Return (x, y) of the center of cell containing provided text 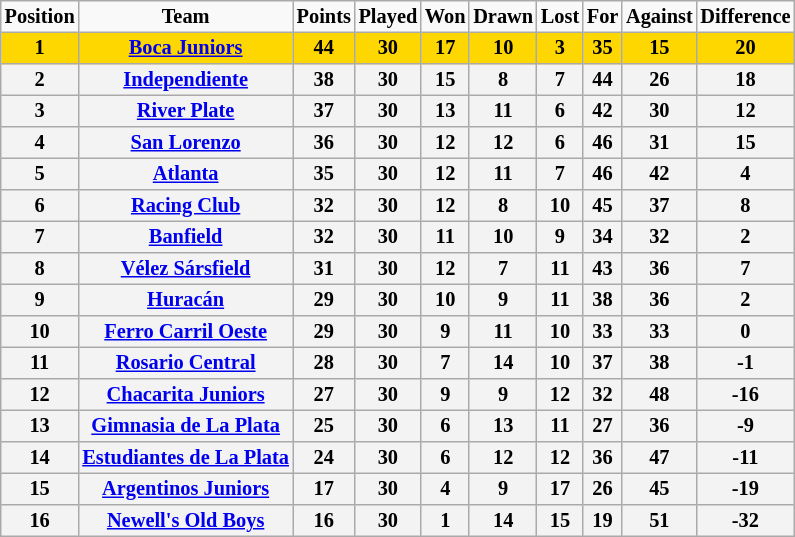
Estudiantes de La Plata (185, 458)
-1 (746, 363)
-9 (746, 426)
47 (659, 458)
River Plate (185, 111)
Team (185, 17)
Against (659, 17)
18 (746, 80)
Boca Juniors (185, 48)
5 (40, 174)
Vélez Sársfield (185, 269)
Newell's Old Boys (185, 521)
Drawn (503, 17)
28 (324, 363)
24 (324, 458)
-19 (746, 489)
51 (659, 521)
-32 (746, 521)
Chacarita Juniors (185, 395)
Ferro Carril Oeste (185, 332)
-16 (746, 395)
25 (324, 426)
Banfield (185, 237)
20 (746, 48)
Racing Club (185, 206)
Position (40, 17)
-11 (746, 458)
Atlanta (185, 174)
34 (602, 237)
Lost (560, 17)
Rosario Central (185, 363)
Won (445, 17)
43 (602, 269)
Independiente (185, 80)
Played (388, 17)
Argentinos Juniors (185, 489)
0 (746, 332)
Difference (746, 17)
48 (659, 395)
Gimnasia de La Plata (185, 426)
San Lorenzo (185, 143)
Points (324, 17)
For (602, 17)
Huracán (185, 300)
19 (602, 521)
